Extract the (x, y) coordinate from the center of the cell holding the provided text.  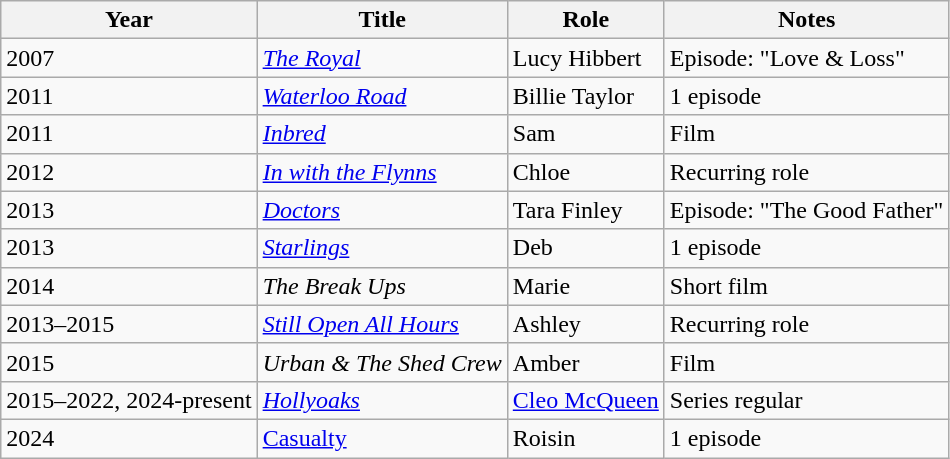
In with the Flynns (382, 172)
Casualty (382, 438)
2015–2022, 2024-present (129, 400)
Cleo McQueen (586, 400)
Role (586, 20)
Starlings (382, 248)
Episode: "The Good Father" (806, 210)
Title (382, 20)
Still Open All Hours (382, 324)
2024 (129, 438)
Sam (586, 134)
The Break Ups (382, 286)
2012 (129, 172)
Episode: "Love & Loss" (806, 58)
Hollyoaks (382, 400)
Lucy Hibbert (586, 58)
Marie (586, 286)
The Royal (382, 58)
Doctors (382, 210)
Ashley (586, 324)
Roisin (586, 438)
Series regular (806, 400)
Short film (806, 286)
Tara Finley (586, 210)
Billie Taylor (586, 96)
Deb (586, 248)
2007 (129, 58)
Waterloo Road (382, 96)
2014 (129, 286)
Inbred (382, 134)
Notes (806, 20)
Urban & The Shed Crew (382, 362)
Year (129, 20)
Amber (586, 362)
2015 (129, 362)
2013–2015 (129, 324)
Chloe (586, 172)
